Return the [x, y] coordinate for the center point of the cell that contains the specified text.  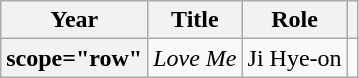
Title [195, 20]
scope="row" [74, 58]
Year [74, 20]
Love Me [195, 58]
Role [294, 20]
Ji Hye-on [294, 58]
